For the text-containing cell, return its midpoint in (X, Y) coordinate format. 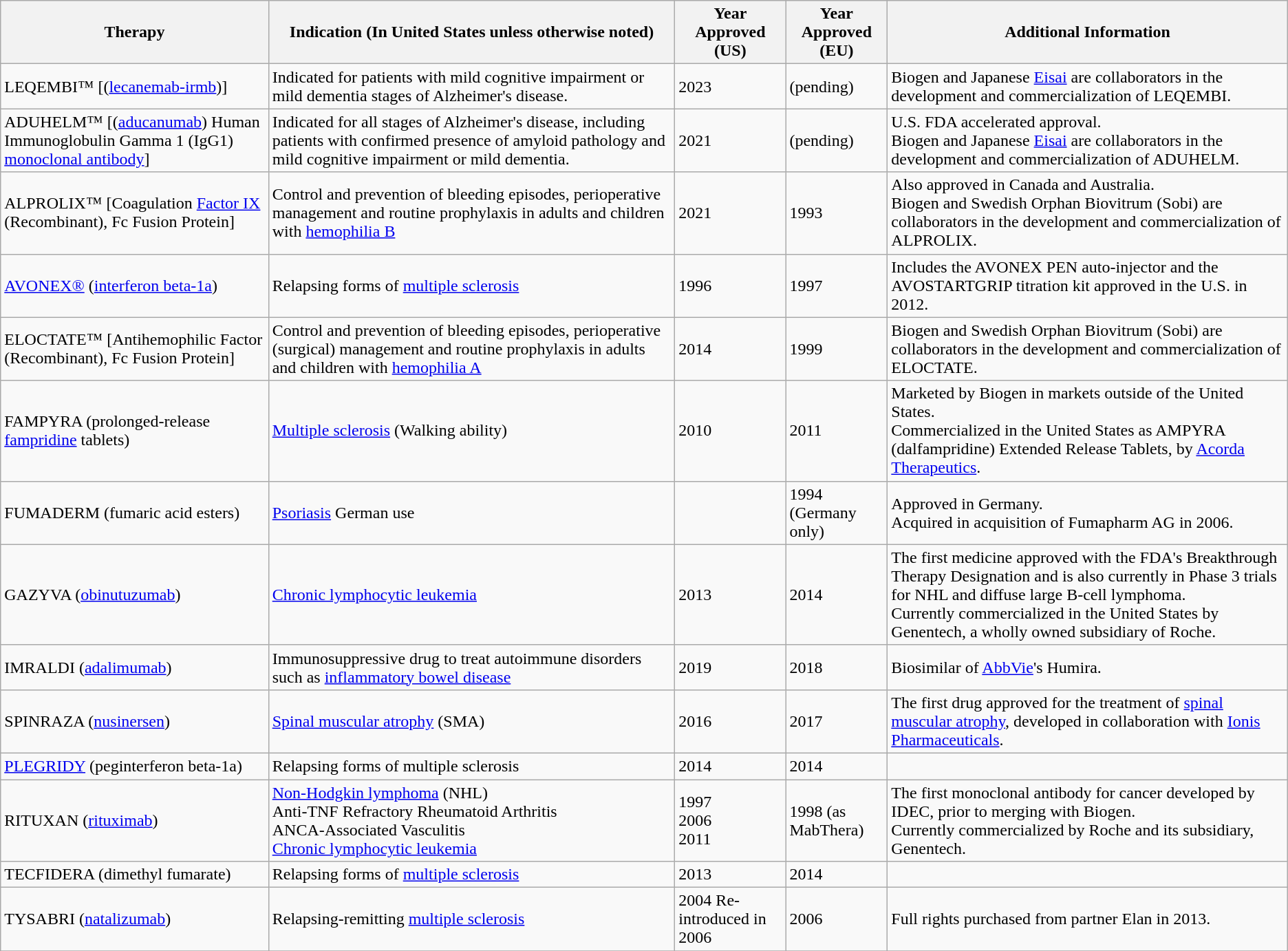
Biosimilar of AbbVie's Humira. (1087, 667)
Year Approved (US) (731, 32)
RITUXAN (rituximab) (135, 820)
The first drug approved for the treatment of spinal muscular atrophy, developed in collaboration with Ionis Pharmaceuticals. (1087, 721)
1999 (837, 349)
Approved in Germany.Acquired in acquisition of Fumapharm AG in 2006. (1087, 513)
PLEGRIDY (peginterferon beta-1a) (135, 766)
Psoriasis German use (472, 513)
2011 (837, 431)
ADUHELM™ [(aducanumab) Human Immunoglobulin Gamma 1 (IgG1) monoclonal antibody] (135, 140)
AVONEX® (interferon beta-1a) (135, 286)
Includes the AVONEX PEN auto-injector and the AVOSTARTGRIP titration kit approved in the U.S. in 2012. (1087, 286)
2016 (731, 721)
2010 (731, 431)
2023 (731, 87)
1993 (837, 213)
ELOCTATE™ [Antihemophilic Factor (Recombinant), Fc Fusion Protein] (135, 349)
2017 (837, 721)
2006 (837, 919)
1998 (as MabThera) (837, 820)
1996 (731, 286)
2019 (731, 667)
TECFIDERA (dimethyl fumarate) (135, 875)
FUMADERM (fumaric acid esters) (135, 513)
Indicated for patients with mild cognitive impairment or mild dementia stages of Alzheimer's disease. (472, 87)
Therapy (135, 32)
GAZYVA (obinutuzumab) (135, 595)
2018 (837, 667)
Non-Hodgkin lymphoma (NHL)Anti-TNF Refractory Rheumatoid ArthritisANCA-Associated VasculitisChronic lymphocytic leukemia (472, 820)
Relapsing-remitting multiple sclerosis (472, 919)
IMRALDI (adalimumab) (135, 667)
ALPROLIX™ [Coagulation Factor IX (Recombinant), Fc Fusion Protein] (135, 213)
2004 Re-introduced in 2006 (731, 919)
Indication (In United States unless otherwise noted) (472, 32)
1997 (837, 286)
Immunosuppressive drug to treat autoimmune disorders such as inflammatory bowel disease (472, 667)
1994 (Germany only) (837, 513)
SPINRAZA (nusinersen) (135, 721)
LEQEMBI™ [(lecanemab-irmb)] (135, 87)
Chronic lymphocytic leukemia (472, 595)
Full rights purchased from partner Elan in 2013. (1087, 919)
TYSABRI (natalizumab) (135, 919)
Multiple sclerosis (Walking ability) (472, 431)
199720062011 (731, 820)
Control and prevention of bleeding episodes, perioperative management and routine prophylaxis in adults and children with hemophilia B (472, 213)
Year Approved (EU) (837, 32)
Biogen and Japanese Eisai are collaborators in the development and commercialization of LEQEMBI. (1087, 87)
Additional Information (1087, 32)
Spinal muscular atrophy (SMA) (472, 721)
Biogen and Swedish Orphan Biovitrum (Sobi) are collaborators in the development and commercialization of ELOCTATE. (1087, 349)
U.S. FDA accelerated approval.Biogen and Japanese Eisai are collaborators in the development and commercialization of ADUHELM. (1087, 140)
FAMPYRA (prolonged-release fampridine tablets) (135, 431)
Control and prevention of bleeding episodes, perioperative (surgical) management and routine prophylaxis in adults and children with hemophilia A (472, 349)
